Output the (x, y) coordinate of the center of the cell containing the given text.  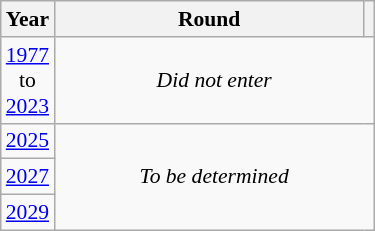
1977to2023 (28, 80)
Did not enter (214, 80)
2025 (28, 141)
Year (28, 19)
To be determined (214, 176)
2027 (28, 177)
2029 (28, 213)
Round (209, 19)
